Locate the cell with the specified text and output its [x, y] center coordinate. 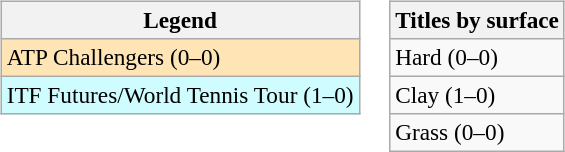
Legend [180, 20]
Hard (0–0) [478, 57]
ITF Futures/World Tennis Tour (1–0) [180, 95]
Grass (0–0) [478, 133]
Titles by surface [478, 20]
Clay (1–0) [478, 95]
ATP Challengers (0–0) [180, 57]
